For the text-containing cell, return its midpoint in [x, y] coordinate format. 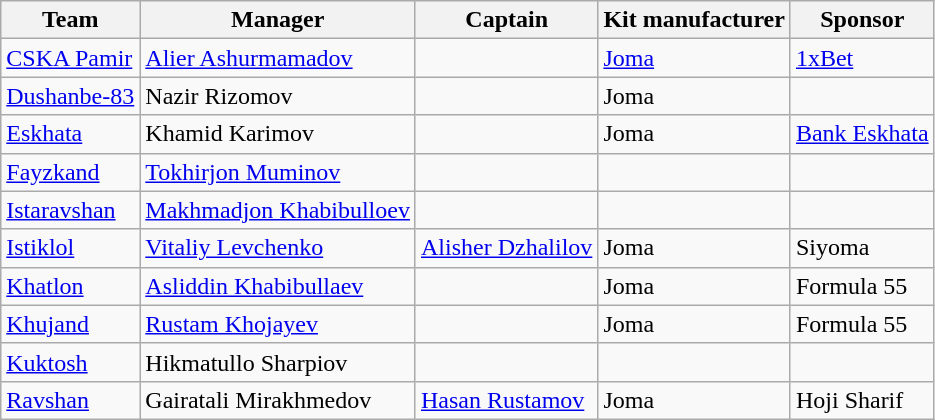
Hasan Rustamov [506, 400]
Eskhata [70, 134]
Khamid Karimov [278, 134]
Tokhirjon Muminov [278, 172]
Kuktosh [70, 362]
Istiklol [70, 248]
Sponsor [862, 20]
Manager [278, 20]
Fayzkand [70, 172]
Siyoma [862, 248]
Rustam Khojayev [278, 324]
1xBet [862, 58]
Khatlon [70, 286]
Istaravshan [70, 210]
Vitaliy Levchenko [278, 248]
Dushanbe-83 [70, 96]
Nazir Rizomov [278, 96]
Gairatali Mirakhmedov [278, 400]
Hikmatullo Sharpiov [278, 362]
Khujand [70, 324]
Hoji Sharif [862, 400]
Asliddin Khabibullaev [278, 286]
Makhmadjon Khabibulloev [278, 210]
Bank Eskhata [862, 134]
Alisher Dzhalilov [506, 248]
Captain [506, 20]
CSKA Pamir [70, 58]
Team [70, 20]
Ravshan [70, 400]
Kit manufacturer [694, 20]
Alier Ashurmamadov [278, 58]
